Detect which cell encompasses the target text, then output its (X, Y) center coordinate. 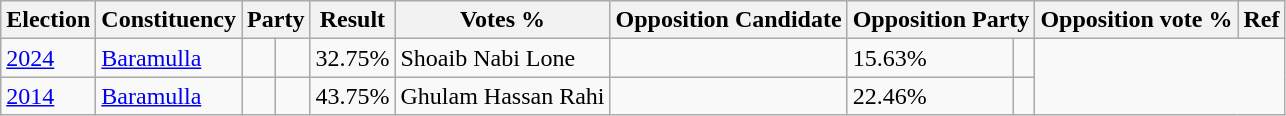
32.75% (352, 58)
22.46% (930, 96)
15.63% (930, 58)
Ghulam Hassan Rahi (502, 96)
Ref (1262, 20)
Opposition Candidate (728, 20)
43.75% (352, 96)
2014 (48, 96)
Opposition vote % (1136, 20)
Result (352, 20)
Constituency (169, 20)
Votes % (502, 20)
Opposition Party (941, 20)
2024 (48, 58)
Election (48, 20)
Party (276, 20)
Shoaib Nabi Lone (502, 58)
